Output the (x, y) coordinate of the center of the cell containing the given text.  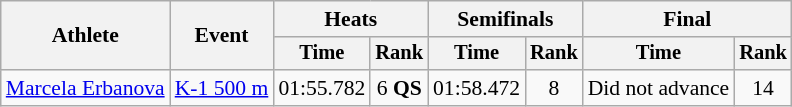
8 (554, 88)
Athlete (86, 36)
Semifinals (506, 19)
01:58.472 (476, 88)
Final (688, 19)
K-1 500 m (222, 88)
14 (763, 88)
01:55.782 (322, 88)
Heats (350, 19)
Marcela Erbanova (86, 88)
6 QS (399, 88)
Event (222, 36)
Did not advance (659, 88)
